Pinpoint the cell where the given text exists, returning its (X, Y) midpoint coordinate. 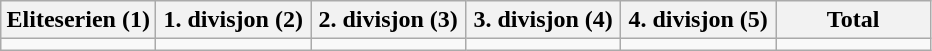
3. divisjon (4) (544, 20)
2. divisjon (3) (388, 20)
4. divisjon (5) (698, 20)
Total (854, 20)
1. divisjon (2) (234, 20)
Eliteserien (1) (78, 20)
